Return (X, Y) of the center of cell containing provided text 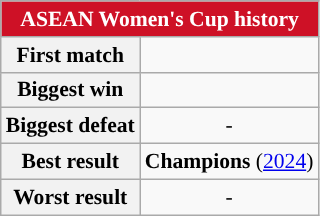
Worst result (70, 197)
ASEAN Women's Cup history (160, 19)
First match (70, 55)
Biggest win (70, 90)
Biggest defeat (70, 126)
Best result (70, 162)
Champions (2024) (230, 162)
